From the cell containing the given text, extract its center point as [X, Y] coordinate. 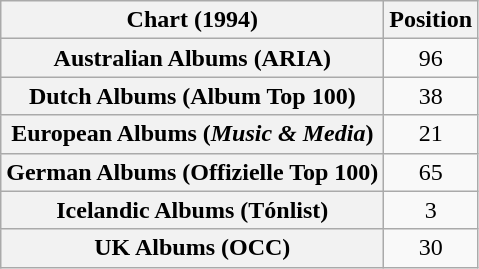
Position [431, 20]
Chart (1994) [192, 20]
65 [431, 172]
German Albums (Offizielle Top 100) [192, 172]
96 [431, 58]
Icelandic Albums (Tónlist) [192, 210]
European Albums (Music & Media) [192, 134]
3 [431, 210]
38 [431, 96]
30 [431, 248]
Australian Albums (ARIA) [192, 58]
Dutch Albums (Album Top 100) [192, 96]
21 [431, 134]
UK Albums (OCC) [192, 248]
